Return the [x, y] coordinate for the center point of the cell that contains the specified text.  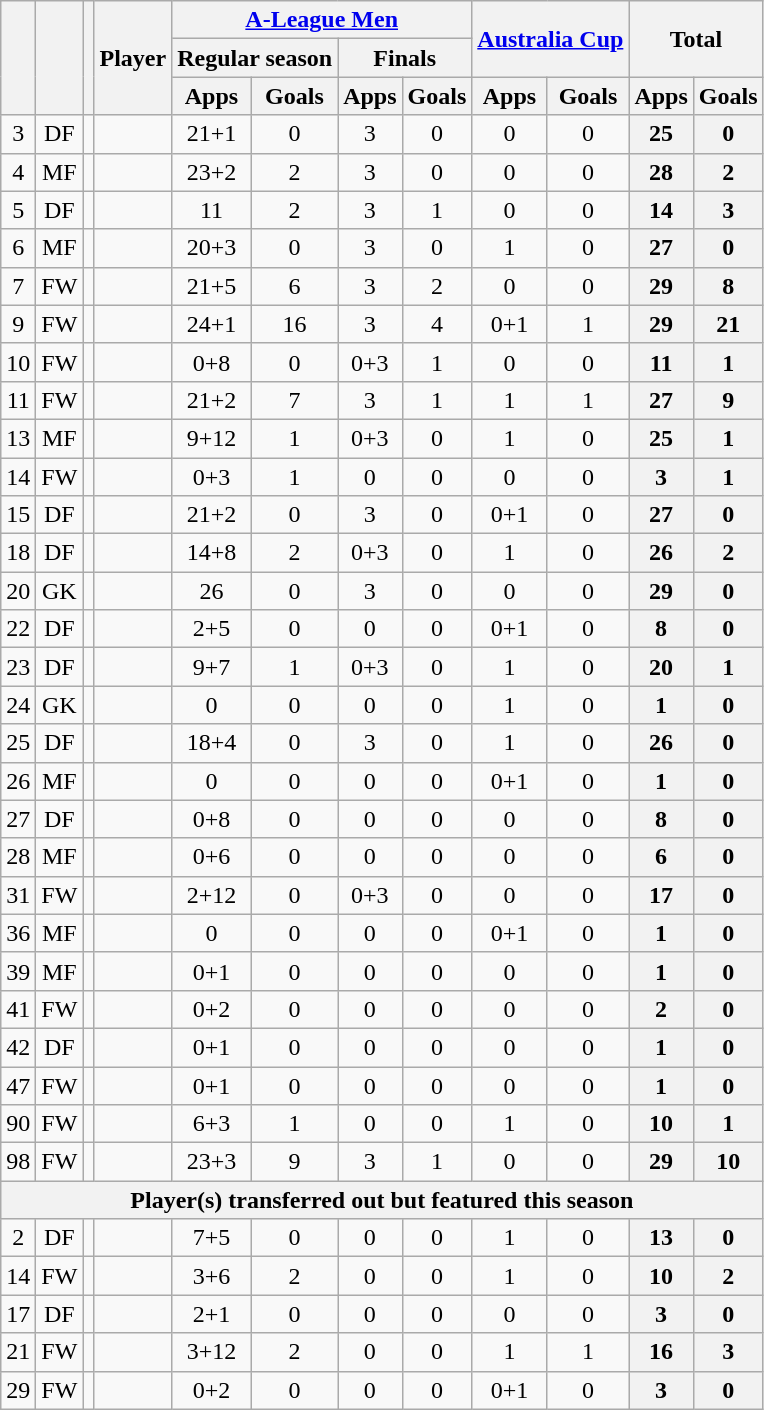
Player(s) transferred out but featured this season [382, 1200]
14+8 [212, 553]
0+6 [212, 857]
20+3 [212, 248]
Total [696, 39]
18 [18, 553]
21+1 [212, 134]
24 [18, 705]
2+5 [212, 629]
15 [18, 515]
9+12 [212, 438]
22 [18, 629]
36 [18, 933]
5 [18, 210]
Australia Cup [550, 39]
31 [18, 895]
23+2 [212, 172]
3+12 [212, 1352]
90 [18, 1124]
39 [18, 971]
23 [18, 667]
Finals [405, 58]
24+1 [212, 324]
47 [18, 1085]
Player [133, 58]
23+3 [212, 1162]
2+12 [212, 895]
2+1 [212, 1314]
7+5 [212, 1238]
98 [18, 1162]
41 [18, 1009]
6+3 [212, 1124]
3+6 [212, 1276]
42 [18, 1047]
18+4 [212, 743]
A-League Men [322, 20]
9+7 [212, 667]
Regular season [255, 58]
21+5 [212, 286]
